Extract the [x, y] coordinate from the center of the cell holding the provided text.  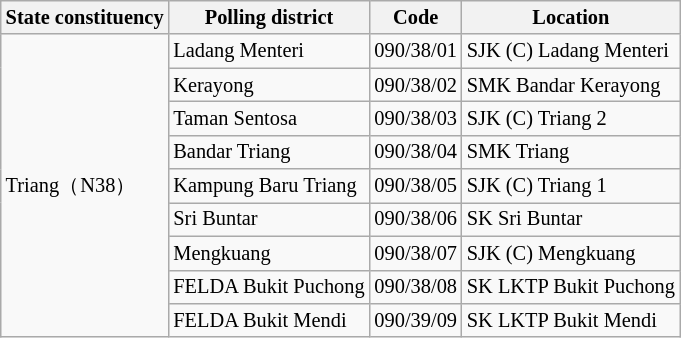
090/38/04 [416, 152]
SJK (C) Mengkuang [571, 253]
090/38/03 [416, 118]
SJK (C) Triang 2 [571, 118]
SJK (C) Ladang Menteri [571, 51]
Kampung Baru Triang [268, 186]
Mengkuang [268, 253]
090/38/05 [416, 186]
Code [416, 17]
SJK (C) Triang 1 [571, 186]
State constituency [85, 17]
090/38/02 [416, 85]
Bandar Triang [268, 152]
090/38/06 [416, 219]
SK LKTP Bukit Puchong [571, 287]
090/38/01 [416, 51]
Taman Sentosa [268, 118]
SK LKTP Bukit Mendi [571, 320]
Ladang Menteri [268, 51]
FELDA Bukit Mendi [268, 320]
SMK Triang [571, 152]
Triang（N38） [85, 186]
Location [571, 17]
SK Sri Buntar [571, 219]
Polling district [268, 17]
SMK Bandar Kerayong [571, 85]
Sri Buntar [268, 219]
090/38/08 [416, 287]
090/38/07 [416, 253]
Kerayong [268, 85]
090/39/09 [416, 320]
FELDA Bukit Puchong [268, 287]
